Determine the [X, Y] coordinate at the center of the cell enclosing the given text.  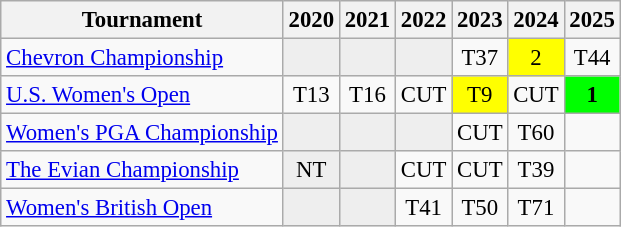
2020 [311, 20]
2021 [367, 20]
Chevron Championship [142, 58]
T44 [592, 58]
T13 [311, 95]
Tournament [142, 20]
The Evian Championship [142, 170]
T41 [424, 208]
Women's PGA Championship [142, 133]
2023 [480, 20]
2 [536, 58]
NT [311, 170]
T60 [536, 133]
1 [592, 95]
T37 [480, 58]
T16 [367, 95]
2025 [592, 20]
T39 [536, 170]
2022 [424, 20]
2024 [536, 20]
T50 [480, 208]
T9 [480, 95]
Women's British Open [142, 208]
T71 [536, 208]
U.S. Women's Open [142, 95]
